Detect which cell encompasses the target text, then output its (X, Y) center coordinate. 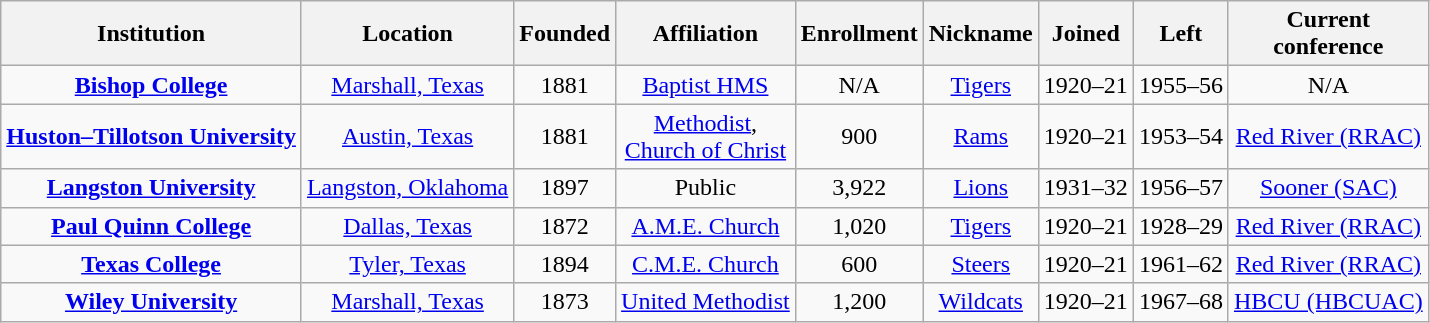
Joined (1086, 34)
HBCU (HBCUAC) (1328, 302)
Institution (152, 34)
Enrollment (859, 34)
1897 (565, 188)
1872 (565, 226)
1967–68 (1180, 302)
1953–54 (1180, 136)
Left (1180, 34)
Langston, Oklahoma (407, 188)
A.M.E. Church (706, 226)
1956–57 (1180, 188)
Baptist HMS (706, 85)
Nickname (980, 34)
1,020 (859, 226)
1931–32 (1086, 188)
3,922 (859, 188)
Huston–Tillotson University (152, 136)
Public (706, 188)
Wiley University (152, 302)
Bishop College (152, 85)
Steers (980, 264)
600 (859, 264)
1928–29 (1180, 226)
1,200 (859, 302)
1873 (565, 302)
900 (859, 136)
Currentconference (1328, 34)
Affiliation (706, 34)
Wildcats (980, 302)
1894 (565, 264)
Texas College (152, 264)
Austin, Texas (407, 136)
United Methodist (706, 302)
Langston University (152, 188)
Tyler, Texas (407, 264)
Lions (980, 188)
Founded (565, 34)
Sooner (SAC) (1328, 188)
Dallas, Texas (407, 226)
Paul Quinn College (152, 226)
C.M.E. Church (706, 264)
Rams (980, 136)
Location (407, 34)
1961–62 (1180, 264)
Methodist,Church of Christ (706, 136)
1955–56 (1180, 85)
